For the text-containing cell, return its midpoint in [X, Y] coordinate format. 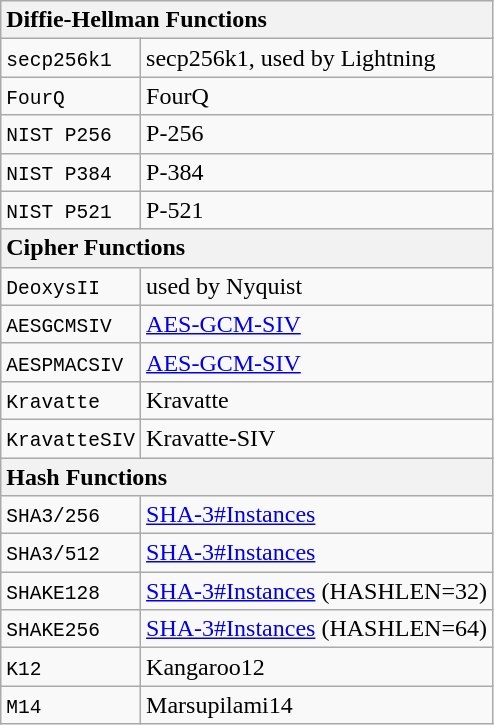
SHA3/256 [71, 515]
KravatteSIV [71, 438]
P-256 [317, 134]
SHA-3#Instances (HASHLEN=64) [317, 629]
SHAKE128 [71, 591]
NIST P256 [71, 134]
AESGCMSIV [71, 324]
Cipher Functions [247, 248]
P-521 [317, 210]
AESPMACSIV [71, 362]
secp256k1 [71, 58]
SHAKE256 [71, 629]
SHA-3#Instances (HASHLEN=32) [317, 591]
SHA3/512 [71, 553]
DeoxysII [71, 286]
P-384 [317, 172]
M14 [71, 705]
NIST P521 [71, 210]
NIST P384 [71, 172]
K12 [71, 667]
used by Nyquist [317, 286]
Marsupilami14 [317, 705]
Diffie-Hellman Functions [247, 20]
Kangaroo12 [317, 667]
Kravatte-SIV [317, 438]
Hash Functions [247, 477]
secp256k1, used by Lightning [317, 58]
